Scan for the cell matching the given text and deliver its (X, Y) coordinate at center. 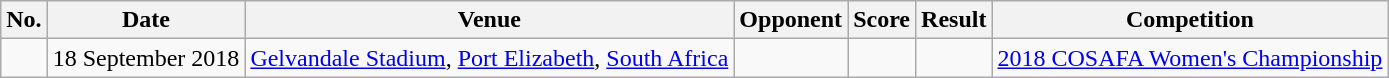
Date (146, 20)
No. (24, 20)
Gelvandale Stadium, Port Elizabeth, South Africa (490, 58)
Score (882, 20)
2018 COSAFA Women's Championship (1190, 58)
Venue (490, 20)
Competition (1190, 20)
Opponent (791, 20)
18 September 2018 (146, 58)
Result (954, 20)
